Return the [x, y] coordinate for the center point of the cell that contains the specified text.  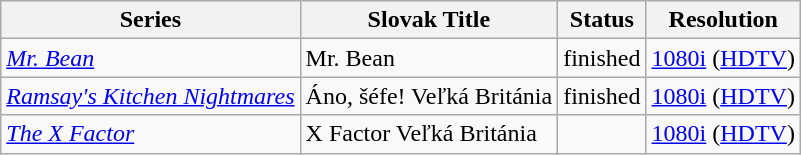
The X Factor [150, 134]
Status [602, 20]
Resolution [723, 20]
Áno, šéfe! Veľká Británia [429, 96]
Series [150, 20]
X Factor Veľká Británia [429, 134]
Slovak Title [429, 20]
Ramsay's Kitchen Nightmares [150, 96]
